Determine the (x, y) coordinate at the center of the cell enclosing the given text.  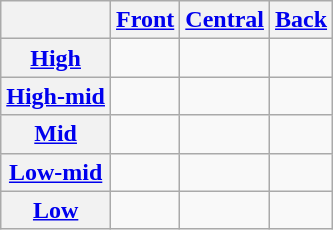
Front (146, 20)
Central (225, 20)
Low (56, 210)
Low-mid (56, 172)
Back (302, 20)
High (56, 58)
High-mid (56, 96)
Mid (56, 134)
